Identify which cell holds the provided text, then report its (x, y) central coordinate. 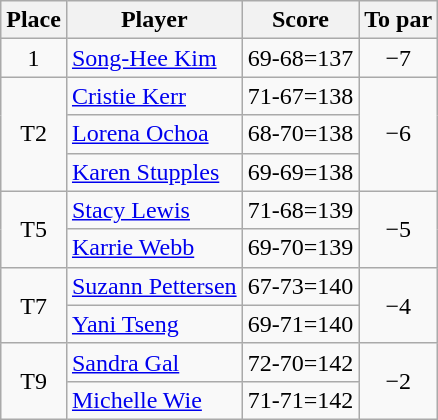
1 (34, 58)
T2 (34, 134)
−2 (398, 381)
Karen Stupples (154, 172)
68-70=138 (300, 134)
69-68=137 (300, 58)
71-68=139 (300, 210)
Yani Tseng (154, 324)
−7 (398, 58)
Song-Hee Kim (154, 58)
T7 (34, 305)
71-67=138 (300, 96)
71-71=142 (300, 400)
T9 (34, 381)
Lorena Ochoa (154, 134)
Karrie Webb (154, 248)
−4 (398, 305)
69-70=139 (300, 248)
67-73=140 (300, 286)
−6 (398, 134)
Stacy Lewis (154, 210)
T5 (34, 229)
−5 (398, 229)
Place (34, 20)
To par (398, 20)
69-71=140 (300, 324)
Suzann Pettersen (154, 286)
Score (300, 20)
Sandra Gal (154, 362)
Michelle Wie (154, 400)
69-69=138 (300, 172)
Player (154, 20)
Cristie Kerr (154, 96)
72-70=142 (300, 362)
